From the cell containing the given text, extract its center point as (x, y) coordinate. 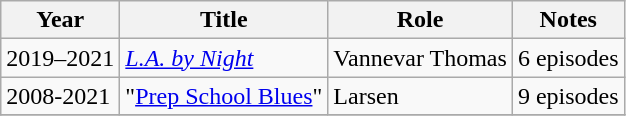
Role (420, 20)
Notes (568, 20)
2019–2021 (60, 58)
L.A. by Night (224, 58)
Vannevar Thomas (420, 58)
Larsen (420, 96)
Title (224, 20)
6 episodes (568, 58)
Year (60, 20)
2008-2021 (60, 96)
"Prep School Blues" (224, 96)
9 episodes (568, 96)
